Identify which cell holds the provided text, then report its [x, y] central coordinate. 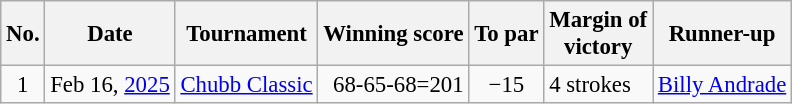
No. [23, 34]
Date [110, 34]
68-65-68=201 [394, 85]
Billy Andrade [722, 85]
Feb 16, 2025 [110, 85]
Winning score [394, 34]
Margin ofvictory [598, 34]
Chubb Classic [246, 85]
1 [23, 85]
To par [506, 34]
−15 [506, 85]
Tournament [246, 34]
Runner-up [722, 34]
4 strokes [598, 85]
